From the cell containing the given text, extract its center point as (X, Y) coordinate. 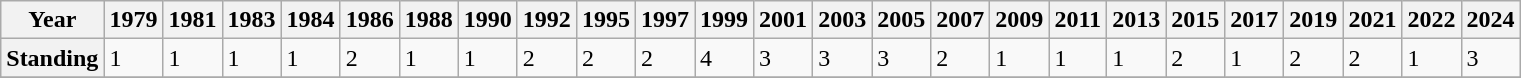
1984 (310, 20)
1995 (606, 20)
2005 (902, 20)
2011 (1078, 20)
2019 (1314, 20)
1997 (664, 20)
1979 (134, 20)
4 (724, 58)
1999 (724, 20)
Standing (52, 58)
Year (52, 20)
1992 (546, 20)
2001 (784, 20)
1988 (428, 20)
1986 (370, 20)
2017 (1254, 20)
2013 (1136, 20)
2015 (1196, 20)
2003 (842, 20)
2009 (1020, 20)
2021 (1372, 20)
1983 (252, 20)
1990 (488, 20)
1981 (192, 20)
2022 (1432, 20)
2024 (1490, 20)
2007 (960, 20)
